Extract the (x, y) coordinate from the center of the cell holding the provided text.  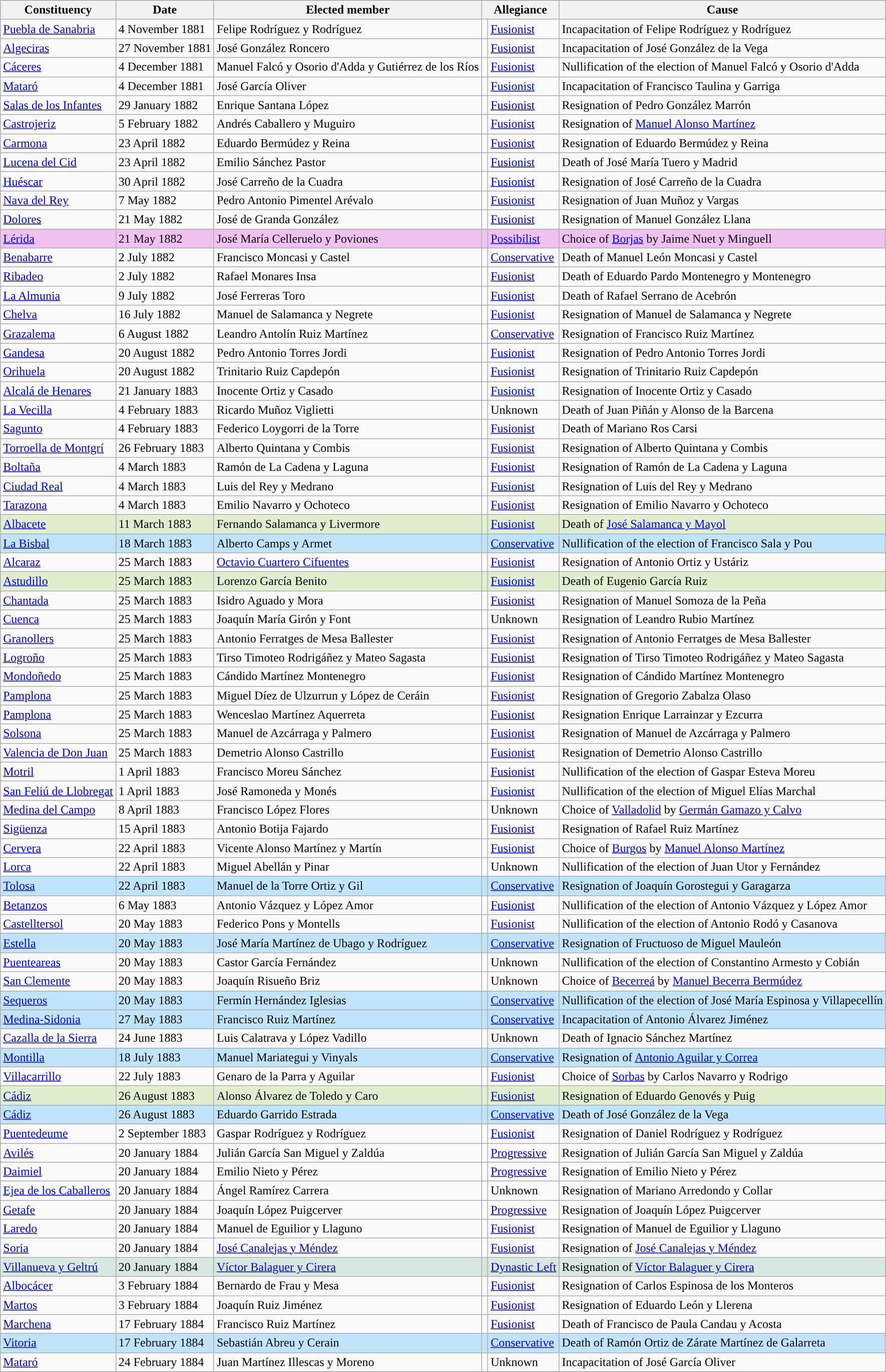
Puebla de Sanabria (58, 29)
Bernardo de Frau y Mesa (347, 1286)
Choice of Valladolid by Germán Gamazo y Calvo (722, 810)
Nullification of the election of Manuel Falcó y Osorio d'Adda (722, 67)
Carmona (58, 143)
Incapacitation of Francisco Taulina y Garriga (722, 86)
Sigüenza (58, 829)
Miguel Díez de Ulzurrun y López de Ceráin (347, 696)
Cuenca (58, 619)
Castelltersol (58, 924)
José Ferreras Toro (347, 296)
Lorca (58, 867)
Wenceslao Martínez Aquerreta (347, 715)
Manuel de la Torre Ortiz y Gil (347, 886)
Gaspar Rodríguez y Rodríguez (347, 1133)
Antonio Botija Fajardo (347, 829)
Daimiel (58, 1172)
Choice of Borjas by Jaime Nuet y Minguell (722, 239)
Ángel Ramírez Carrera (347, 1191)
Trinitario Ruiz Capdepón (347, 372)
Francisco Moncasi y Castel (347, 258)
21 January 1883 (165, 391)
Julián García San Miguel y Zaldúa (347, 1152)
Joaquín María Girón y Font (347, 619)
15 April 1883 (165, 829)
Tirso Timoteo Rodrigáñez y Mateo Sagasta (347, 657)
Puenteareas (58, 962)
La Bisbal (58, 543)
Allegiance (521, 10)
Alcalá de Henares (58, 391)
Resignation of Trinitario Ruiz Capdepón (722, 372)
Manuel Falcó y Osorio d'Adda y Gutiérrez de los Ríos (347, 67)
Incapacitation of Antonio Álvarez Jiménez (722, 1019)
Dynastic Left (524, 1267)
Fernando Salamanca y Livermore (347, 524)
Betanzos (58, 905)
Albacete (58, 524)
Nullification of the election of Antonio Rodó y Casanova (722, 924)
Sequeros (58, 1000)
José Canalejas y Méndez (347, 1248)
Octavio Cuartero Cifuentes (347, 562)
Resignation of Julián García San Miguel y Zaldúa (722, 1152)
Inocente Ortiz y Casado (347, 391)
Soria (58, 1248)
Resignation of Pedro Antonio Torres Jordi (722, 353)
Vicente Alonso Martínez y Martín (347, 848)
Nullification of the election of José María Espinosa y Villapecellín (722, 1000)
Cazalla de la Sierra (58, 1038)
2 September 1883 (165, 1133)
Resignation of Daniel Rodríguez y Rodríguez (722, 1133)
Ejea de los Caballeros (58, 1191)
Benabarre (58, 258)
Choice of Becerreá by Manuel Becerra Bermúdez (722, 981)
Motril (58, 772)
Possibilist (524, 239)
Death of José Salamanca y Mayol (722, 524)
Nullification of the election of Juan Utor y Fernández (722, 867)
Death of Mariano Ros Carsi (722, 429)
Resignation of Manuel de Azcárraga y Palmero (722, 734)
Manuel de Salamanca y Negrete (347, 315)
Luis del Rey y Medrano (347, 486)
Resignation of Rafael Ruiz Martínez (722, 829)
Death of Francisco de Paula Candau y Acosta (722, 1324)
Castor García Fernández (347, 962)
Avilés (58, 1152)
Resignation of Mariano Arredondo y Collar (722, 1191)
José María Celleruelo y Poviones (347, 239)
Ramón de La Cadena y Laguna (347, 467)
Resignation of Luis del Rey y Medrano (722, 486)
José González Roncero (347, 48)
Nava del Rey (58, 200)
Emilio Navarro y Ochoteco (347, 505)
Castrojeriz (58, 124)
16 July 1882 (165, 315)
Antonio Vázquez y López Amor (347, 905)
Incapacitation of José González de la Vega (722, 48)
Estella (58, 943)
Alcaraz (58, 562)
Resignation of Manuel González Llana (722, 219)
5 February 1882 (165, 124)
Felipe Rodríguez y Rodríguez (347, 29)
Resignation of Manuel de Salamanca y Negrete (722, 315)
Nullification of the election of Miguel Elías Marchal (722, 791)
18 July 1883 (165, 1057)
11 March 1883 (165, 524)
Dolores (58, 219)
Lorenzo García Benito (347, 581)
Resignation of Emilio Navarro y Ochoteco (722, 505)
27 May 1883 (165, 1019)
Alberto Camps y Armet (347, 543)
Astudillo (58, 581)
Choice of Sorbas by Carlos Navarro y Rodrigo (722, 1076)
Ribadeo (58, 277)
Martos (58, 1305)
Chelva (58, 315)
Manuel Mariategui y Vinyals (347, 1057)
26 February 1883 (165, 448)
Incapacitation of José García Oliver (722, 1362)
Sagunto (58, 429)
Huéscar (58, 181)
Resignation of Emilio Nieto y Pérez (722, 1172)
Grazalema (58, 334)
Isidro Aguado y Mora (347, 600)
Pedro Antonio Torres Jordi (347, 353)
24 June 1883 (165, 1038)
Resignation of Antonio Aguilar y Correa (722, 1057)
Choice of Burgos by Manuel Alonso Martínez (722, 848)
4 November 1881 (165, 29)
Nullification of the election of Francisco Sala y Pou (722, 543)
Francisco Moreu Sánchez (347, 772)
José Ramoneda y Monés (347, 791)
Albocácer (58, 1286)
Solsona (58, 734)
Joaquín Ruiz Jiménez (347, 1305)
Antonio Ferratges de Mesa Ballester (347, 638)
Eduardo Bermúdez y Reina (347, 143)
Death of Ramón Ortiz de Zárate Martínez de Galarreta (722, 1343)
6 August 1882 (165, 334)
Orihuela (58, 372)
Genaro de la Parra y Aguilar (347, 1076)
Granollers (58, 638)
Juan Martínez Illescas y Moreno (347, 1362)
Emilio Nieto y Pérez (347, 1172)
Resignation of Manuel de Eguilior y Llaguno (722, 1229)
Chantada (58, 600)
Nullification of the election of Constantino Armesto y Cobián (722, 962)
Resignation of Gregorio Zabalza Olaso (722, 696)
San Feliú de Llobregat (58, 791)
Cáceres (58, 67)
Alberto Quintana y Combis (347, 448)
La Almunia (58, 296)
29 January 1882 (165, 105)
Gandesa (58, 353)
Resignation of José Canalejas y Méndez (722, 1248)
Nullification of the election of Gaspar Esteva Moreu (722, 772)
Víctor Balaguer y Cirera (347, 1267)
José María Martínez de Ubago y Rodríguez (347, 943)
Valencia de Don Juan (58, 753)
Resignation of Juan Muñoz y Vargas (722, 200)
Resignation of Joaquín Gorostegui y Garagarza (722, 886)
Lérida (58, 239)
Resignation Enrique Larrainzar y Ezcurra (722, 715)
Medina del Campo (58, 810)
Death of José González de la Vega (722, 1114)
Alonso Álvarez de Toledo y Caro (347, 1095)
Resignation of Fructuoso de Miguel Mauleón (722, 943)
Resignation of Joaquín López Puigcerver (722, 1210)
18 March 1883 (165, 543)
Puentedeume (58, 1133)
Elected member (347, 10)
Resignation of Cándido Martínez Montenegro (722, 676)
Ricardo Muñoz Viglietti (347, 410)
Miguel Abellán y Pinar (347, 867)
Manuel de Eguilior y Llaguno (347, 1229)
Getafe (58, 1210)
Villanueva y Geltrú (58, 1267)
Incapacitation of Felipe Rodríguez y Rodríguez (722, 29)
Resignation of Inocente Ortiz y Casado (722, 391)
Resignation of Carlos Espinosa de los Monteros (722, 1286)
Francisco López Flores (347, 810)
Death of José María Tuero y Madrid (722, 162)
Medina-Sidonia (58, 1019)
Logroño (58, 657)
Resignation of Manuel Somoza de la Peña (722, 600)
Leandro Antolín Ruiz Martínez (347, 334)
Resignation of Pedro González Marrón (722, 105)
Resignation of Eduardo Bermúdez y Reina (722, 143)
Emilio Sánchez Pastor (347, 162)
Laredo (58, 1229)
Salas de los Infantes (58, 105)
Ciudad Real (58, 486)
Pedro Antonio Pimentel Arévalo (347, 200)
Cervera (58, 848)
Eduardo Garrido Estrada (347, 1114)
Mondoñedo (58, 676)
José García Oliver (347, 86)
27 November 1881 (165, 48)
6 May 1883 (165, 905)
Death of Rafael Serrano de Acebrón (722, 296)
José Carreño de la Cuadra (347, 181)
Resignation of Eduardo León y Llerena (722, 1305)
Rafael Monares Insa (347, 277)
Manuel de Azcárraga y Palmero (347, 734)
Fermín Hernández Iglesias (347, 1000)
Demetrio Alonso Castrillo (347, 753)
Tolosa (58, 886)
Cándido Martínez Montenegro (347, 676)
Marchena (58, 1324)
Constituency (58, 10)
Resignation of Manuel Alonso Martínez (722, 124)
Resignation of Antonio Ortiz y Ustáriz (722, 562)
Cause (722, 10)
7 May 1882 (165, 200)
Algeciras (58, 48)
Joaquín Risueño Briz (347, 981)
22 July 1883 (165, 1076)
Death of Manuel León Moncasi y Castel (722, 258)
Death of Eduardo Pardo Montenegro y Montenegro (722, 277)
Resignation of Francisco Ruiz Martínez (722, 334)
30 April 1882 (165, 181)
Federico Loygorri de la Torre (347, 429)
Resignation of Eduardo Genovés y Puig (722, 1095)
Resignation of Leandro Rubio Martínez (722, 619)
Federico Pons y Montells (347, 924)
Villacarrillo (58, 1076)
La Vecilla (58, 410)
24 February 1884 (165, 1362)
Boltaña (58, 467)
Joaquín López Puigcerver (347, 1210)
8 April 1883 (165, 810)
Resignation of Ramón de La Cadena y Laguna (722, 467)
Resignation of Tirso Timoteo Rodrigáñez y Mateo Sagasta (722, 657)
Death of Ignacio Sánchez Martínez (722, 1038)
Resignation of José Carreño de la Cuadra (722, 181)
José de Granda González (347, 219)
Resignation of Antonio Ferratges de Mesa Ballester (722, 638)
Nullification of the election of Antonio Vázquez y López Amor (722, 905)
Luis Calatrava y López Vadillo (347, 1038)
Tarazona (58, 505)
Resignation of Alberto Quintana y Combis (722, 448)
Enrique Santana López (347, 105)
9 July 1882 (165, 296)
Montilla (58, 1057)
San Clemente (58, 981)
Death of Juan Piñán y Alonso de la Barcena (722, 410)
Resignation of Demetrio Alonso Castrillo (722, 753)
Death of Eugenio García Ruiz (722, 581)
Torroella de Montgrí (58, 448)
Vitoria (58, 1343)
Andrés Caballero y Muguiro (347, 124)
Sebastián Abreu y Cerain (347, 1343)
Resignation of Víctor Balaguer y Cirera (722, 1267)
Date (165, 10)
Lucena del Cid (58, 162)
